Capture the cell that displays the provided text and extract its (X, Y) central coordinate. 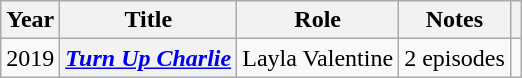
2 episodes (455, 58)
Turn Up Charlie (148, 58)
Notes (455, 20)
Title (148, 20)
Year (30, 20)
2019 (30, 58)
Layla Valentine (318, 58)
Role (318, 20)
